Find where the given text appears and provide that cell's center as [X, Y] coordinate. 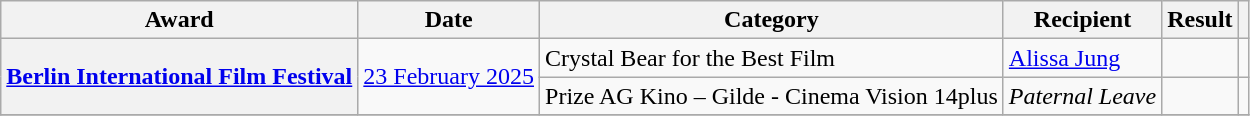
Award [180, 20]
23 February 2025 [449, 77]
Berlin International Film Festival [180, 77]
Paternal Leave [1082, 96]
Alissa Jung [1082, 58]
Crystal Bear for the Best Film [772, 58]
Result [1200, 20]
Recipient [1082, 20]
Prize AG Kino – Gilde - Cinema Vision 14plus [772, 96]
Date [449, 20]
Category [772, 20]
